Output the [X, Y] coordinate of the center of the cell containing the given text.  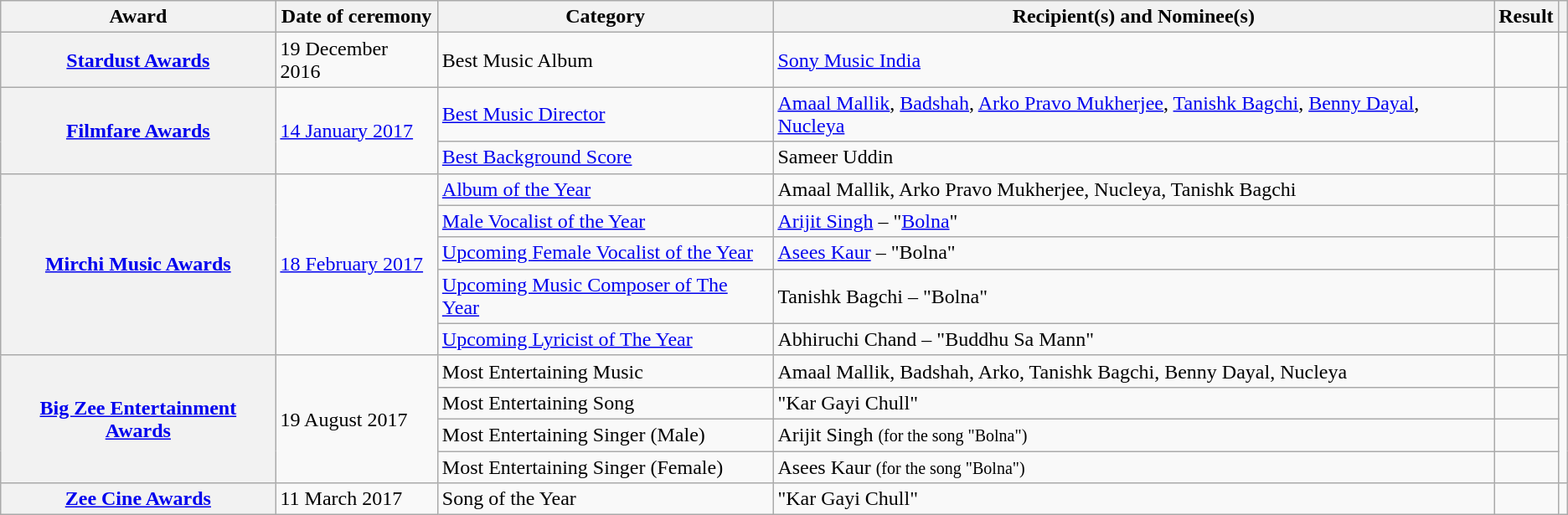
Sameer Uddin [1134, 157]
Tanishk Bagchi – "Bolna" [1134, 296]
Most Entertaining Singer (Male) [605, 435]
Result [1526, 17]
Arijit Singh (for the song "Bolna") [1134, 435]
Song of the Year [605, 499]
19 August 2017 [357, 419]
Album of the Year [605, 189]
Most Entertaining Music [605, 371]
Upcoming Lyricist of The Year [605, 339]
Arijit Singh – "Bolna" [1134, 221]
Asees Kaur – "Bolna" [1134, 253]
Upcoming Music Composer of The Year [605, 296]
11 March 2017 [357, 499]
Amaal Mallik, Arko Pravo Mukherjee, Nucleya, Tanishk Bagchi [1134, 189]
Upcoming Female Vocalist of the Year [605, 253]
Best Music Album [605, 60]
Best Music Director [605, 114]
Most Entertaining Song [605, 403]
Stardust Awards [138, 60]
Sony Music India [1134, 60]
Recipient(s) and Nominee(s) [1134, 17]
Date of ceremony [357, 17]
Male Vocalist of the Year [605, 221]
Zee Cine Awards [138, 499]
Amaal Mallik, Badshah, Arko, Tanishk Bagchi, Benny Dayal, Nucleya [1134, 371]
Best Background Score [605, 157]
Award [138, 17]
Amaal Mallik, Badshah, Arko Pravo Mukherjee, Tanishk Bagchi, Benny Dayal, Nucleya [1134, 114]
Asees Kaur (for the song "Bolna") [1134, 466]
14 January 2017 [357, 131]
Category [605, 17]
Mirchi Music Awards [138, 265]
Filmfare Awards [138, 131]
Abhiruchi Chand – "Buddhu Sa Mann" [1134, 339]
Big Zee Entertainment Awards [138, 419]
Most Entertaining Singer (Female) [605, 466]
19 December 2016 [357, 60]
18 February 2017 [357, 265]
